Find where the given text appears and provide that cell's center as [X, Y] coordinate. 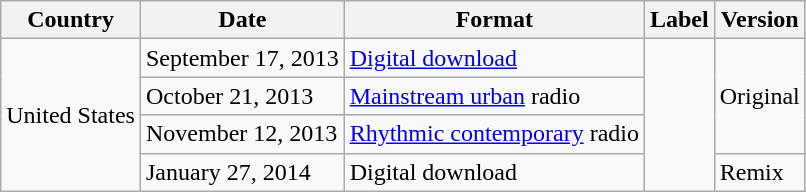
Rhythmic contemporary radio [494, 134]
Remix [760, 172]
September 17, 2013 [242, 58]
January 27, 2014 [242, 172]
November 12, 2013 [242, 134]
Label [679, 20]
Original [760, 96]
October 21, 2013 [242, 96]
Version [760, 20]
Mainstream urban radio [494, 96]
Date [242, 20]
United States [71, 115]
Country [71, 20]
Format [494, 20]
